Detect which cell encompasses the target text, then output its [X, Y] center coordinate. 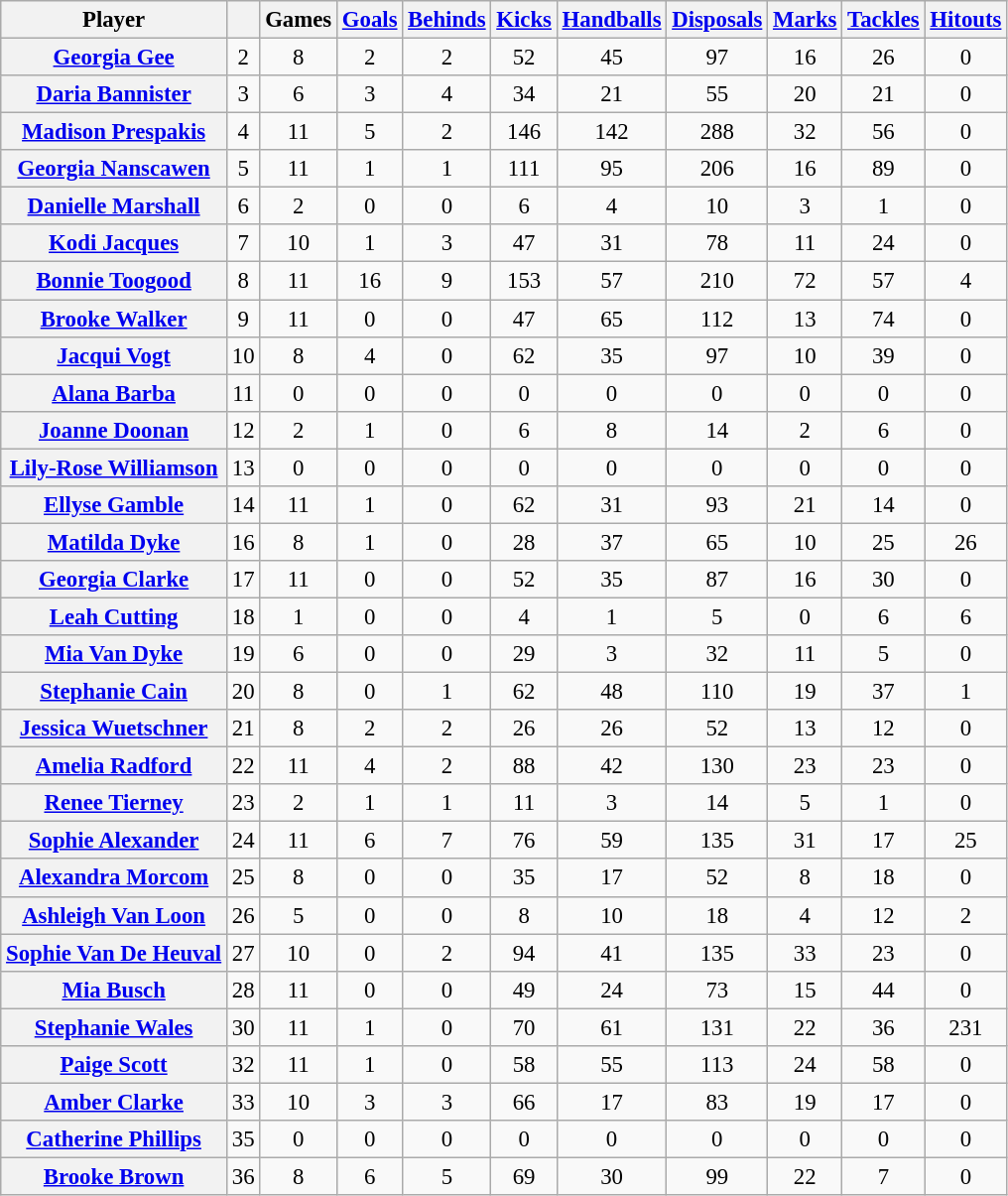
42 [611, 766]
41 [611, 953]
29 [524, 654]
110 [717, 692]
Brooke Brown [114, 1176]
Paige Scott [114, 1065]
87 [717, 580]
206 [717, 169]
111 [524, 169]
Sophie Van De Heuval [114, 953]
Mia Busch [114, 990]
Mia Van Dyke [114, 654]
153 [524, 281]
Leah Cutting [114, 616]
56 [883, 132]
Alana Barba [114, 393]
288 [717, 132]
231 [966, 1027]
Kodi Jacques [114, 243]
72 [806, 281]
93 [717, 505]
94 [524, 953]
88 [524, 766]
61 [611, 1027]
112 [717, 319]
27 [242, 953]
Amber Clarke [114, 1102]
Alexandra Morcom [114, 878]
95 [611, 169]
Behinds [446, 20]
146 [524, 132]
Kicks [524, 20]
Brooke Walker [114, 319]
142 [611, 132]
Georgia Nanscawen [114, 169]
Lily-Rose Williamson [114, 467]
Catherine Phillips [114, 1139]
Matilda Dyke [114, 542]
Daria Bannister [114, 94]
Hitouts [966, 20]
Games [299, 20]
34 [524, 94]
99 [717, 1176]
Danielle Marshall [114, 206]
66 [524, 1102]
48 [611, 692]
83 [717, 1102]
76 [524, 841]
Jessica Wuetschner [114, 729]
Stephanie Wales [114, 1027]
Tackles [883, 20]
Joanne Doonan [114, 430]
74 [883, 319]
113 [717, 1065]
Jacqui Vogt [114, 355]
59 [611, 841]
Madison Prespakis [114, 132]
45 [611, 58]
Disposals [717, 20]
Player [114, 20]
Amelia Radford [114, 766]
130 [717, 766]
73 [717, 990]
78 [717, 243]
131 [717, 1027]
69 [524, 1176]
44 [883, 990]
Stephanie Cain [114, 692]
39 [883, 355]
Georgia Clarke [114, 580]
15 [806, 990]
Ellyse Gamble [114, 505]
49 [524, 990]
Bonnie Toogood [114, 281]
Renee Tierney [114, 803]
89 [883, 169]
Goals [370, 20]
70 [524, 1027]
Handballs [611, 20]
210 [717, 281]
Georgia Gee [114, 58]
Sophie Alexander [114, 841]
Ashleigh Van Loon [114, 915]
Marks [806, 20]
